Locate the cell with the specified text and output its (x, y) center coordinate. 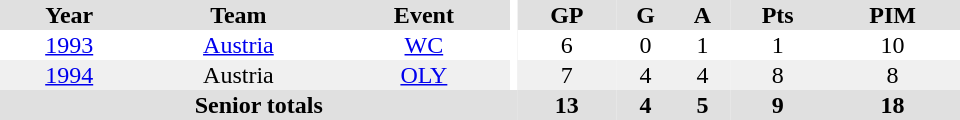
7 (568, 75)
9 (778, 105)
WC (424, 45)
0 (646, 45)
5 (702, 105)
A (702, 15)
13 (568, 105)
Senior totals (259, 105)
18 (892, 105)
G (646, 15)
Team (238, 15)
GP (568, 15)
OLY (424, 75)
10 (892, 45)
Event (424, 15)
PIM (892, 15)
Pts (778, 15)
Year (69, 15)
1994 (69, 75)
1993 (69, 45)
6 (568, 45)
